From the cell containing the given text, extract its center point as (X, Y) coordinate. 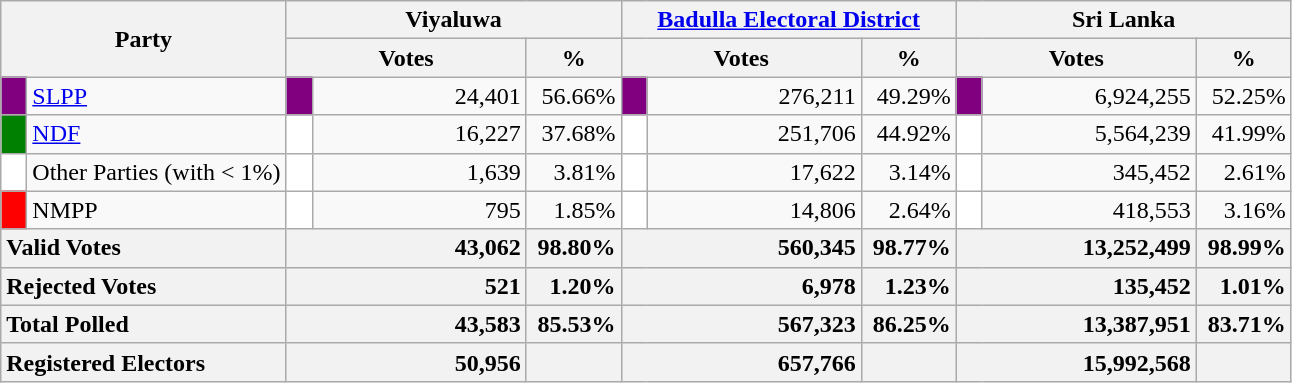
37.68% (574, 134)
43,583 (406, 324)
NMPP (156, 210)
3.16% (1244, 210)
567,323 (741, 324)
251,706 (754, 134)
Sri Lanka (1124, 20)
16,227 (419, 134)
85.53% (574, 324)
98.99% (1244, 248)
Registered Electors (144, 362)
49.29% (908, 96)
276,211 (754, 96)
13,387,951 (1076, 324)
Valid Votes (144, 248)
1,639 (419, 172)
15,992,568 (1076, 362)
6,924,255 (1089, 96)
795 (419, 210)
NDF (156, 134)
2.61% (1244, 172)
3.14% (908, 172)
98.80% (574, 248)
83.71% (1244, 324)
Other Parties (with < 1%) (156, 172)
2.64% (908, 210)
17,622 (754, 172)
657,766 (741, 362)
50,956 (406, 362)
1.20% (574, 286)
14,806 (754, 210)
560,345 (741, 248)
24,401 (419, 96)
44.92% (908, 134)
86.25% (908, 324)
Viyaluwa (454, 20)
13,252,499 (1076, 248)
1.01% (1244, 286)
345,452 (1089, 172)
6,978 (741, 286)
Rejected Votes (144, 286)
52.25% (1244, 96)
41.99% (1244, 134)
3.81% (574, 172)
418,553 (1089, 210)
Badulla Electoral District (788, 20)
135,452 (1076, 286)
1.23% (908, 286)
56.66% (574, 96)
1.85% (574, 210)
Party (144, 39)
98.77% (908, 248)
43,062 (406, 248)
Total Polled (144, 324)
SLPP (156, 96)
521 (406, 286)
5,564,239 (1089, 134)
